Pinpoint the cell where the given text exists, returning its (x, y) midpoint coordinate. 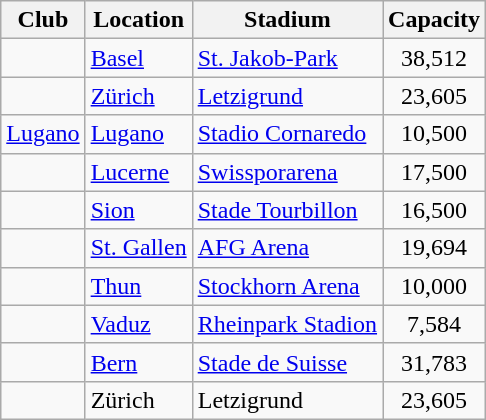
Rheinpark Stadion (287, 324)
16,500 (434, 210)
Stadium (287, 20)
Lucerne (138, 172)
Stadio Cornaredo (287, 134)
AFG Arena (287, 248)
Stade de Suisse (287, 362)
Thun (138, 286)
Vaduz (138, 324)
7,584 (434, 324)
Club (43, 20)
10,000 (434, 286)
St. Gallen (138, 248)
Swissporarena (287, 172)
19,694 (434, 248)
Capacity (434, 20)
10,500 (434, 134)
Basel (138, 58)
31,783 (434, 362)
17,500 (434, 172)
Sion (138, 210)
Location (138, 20)
38,512 (434, 58)
St. Jakob-Park (287, 58)
Stade Tourbillon (287, 210)
Bern (138, 362)
Stockhorn Arena (287, 286)
